Detect which cell encompasses the target text, then output its (x, y) center coordinate. 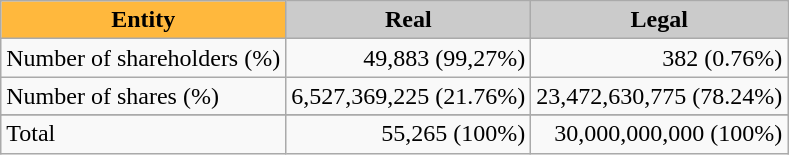
55,265 (100%) (408, 134)
Legal (660, 20)
Real (408, 20)
Number of shares (%) (144, 96)
Total (144, 134)
382 (0.76%) (660, 58)
49,883 (99,27%) (408, 58)
23,472,630,775 (78.24%) (660, 96)
Number of shareholders (%) (144, 58)
6,527,369,225 (21.76%) (408, 96)
Entity (144, 20)
30,000,000,000 (100%) (660, 134)
